Scan for the cell matching the given text and deliver its (X, Y) coordinate at center. 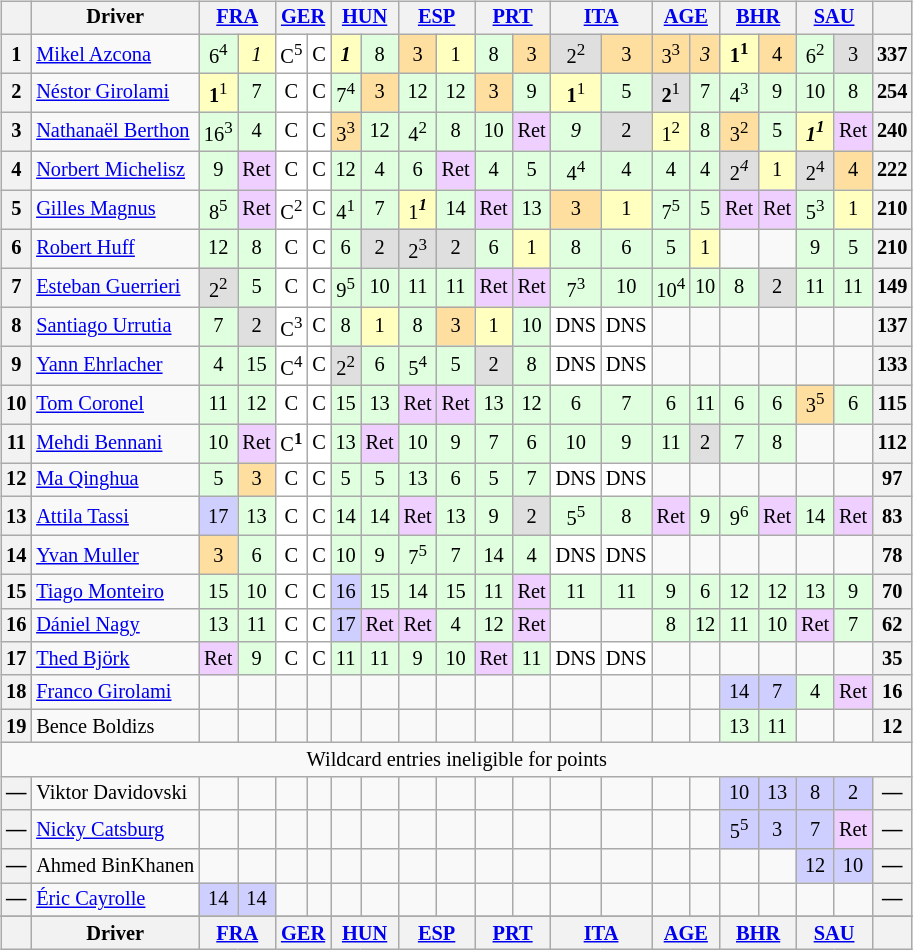
Tom Coronel (115, 404)
Norbert Michelisz (115, 170)
Ma Qinghua (115, 480)
Mikel Azcona (115, 54)
222 (892, 170)
Bence Boldizs (115, 726)
42 (418, 132)
Mehdi Bennani (115, 444)
73 (576, 288)
Franco Girolami (115, 692)
97 (892, 480)
Esteban Guerrieri (115, 288)
18 (16, 692)
70 (892, 591)
149 (892, 288)
44 (576, 170)
C4 (292, 366)
Robert Huff (115, 248)
96 (739, 516)
Gilles Magnus (115, 210)
Yvan Muller (115, 554)
104 (672, 288)
254 (892, 92)
43 (739, 92)
Néstor Girolami (115, 92)
32 (739, 132)
Éric Cayrolle (115, 900)
112 (892, 444)
54 (418, 366)
41 (346, 210)
Nathanaël Berthon (115, 132)
163 (218, 132)
74 (346, 92)
Wildcard entries ineligible for points (456, 760)
64 (218, 54)
Dániel Nagy (115, 625)
137 (892, 326)
337 (892, 54)
Santiago Urrutia (115, 326)
23 (418, 248)
53 (815, 210)
78 (892, 554)
C2 (292, 210)
Tiago Monteiro (115, 591)
Nicky Catsburg (115, 830)
C5 (292, 54)
Attila Tassi (115, 516)
95 (346, 288)
85 (218, 210)
240 (892, 132)
C1 (292, 444)
83 (892, 516)
19 (16, 726)
Yann Ehrlacher (115, 366)
133 (892, 366)
C3 (292, 326)
Viktor Davidovski (115, 793)
21 (672, 92)
Thed Björk (115, 659)
115 (892, 404)
Ahmed BinKhanen (115, 866)
